Locate the cell with the specified text and output its (X, Y) center coordinate. 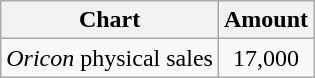
Amount (266, 20)
17,000 (266, 58)
Chart (110, 20)
Oricon physical sales (110, 58)
